Extract the (x, y) coordinate from the center of the cell holding the provided text.  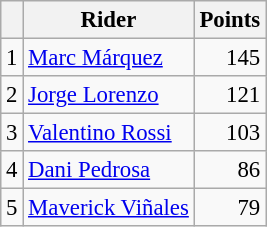
Dani Pedrosa (108, 170)
1 (12, 58)
Maverick Viñales (108, 208)
Marc Márquez (108, 58)
Rider (108, 20)
79 (230, 208)
4 (12, 170)
Valentino Rossi (108, 133)
86 (230, 170)
2 (12, 95)
5 (12, 208)
121 (230, 95)
145 (230, 58)
Points (230, 20)
3 (12, 133)
Jorge Lorenzo (108, 95)
103 (230, 133)
